Pinpoint the cell where the given text exists, returning its [x, y] midpoint coordinate. 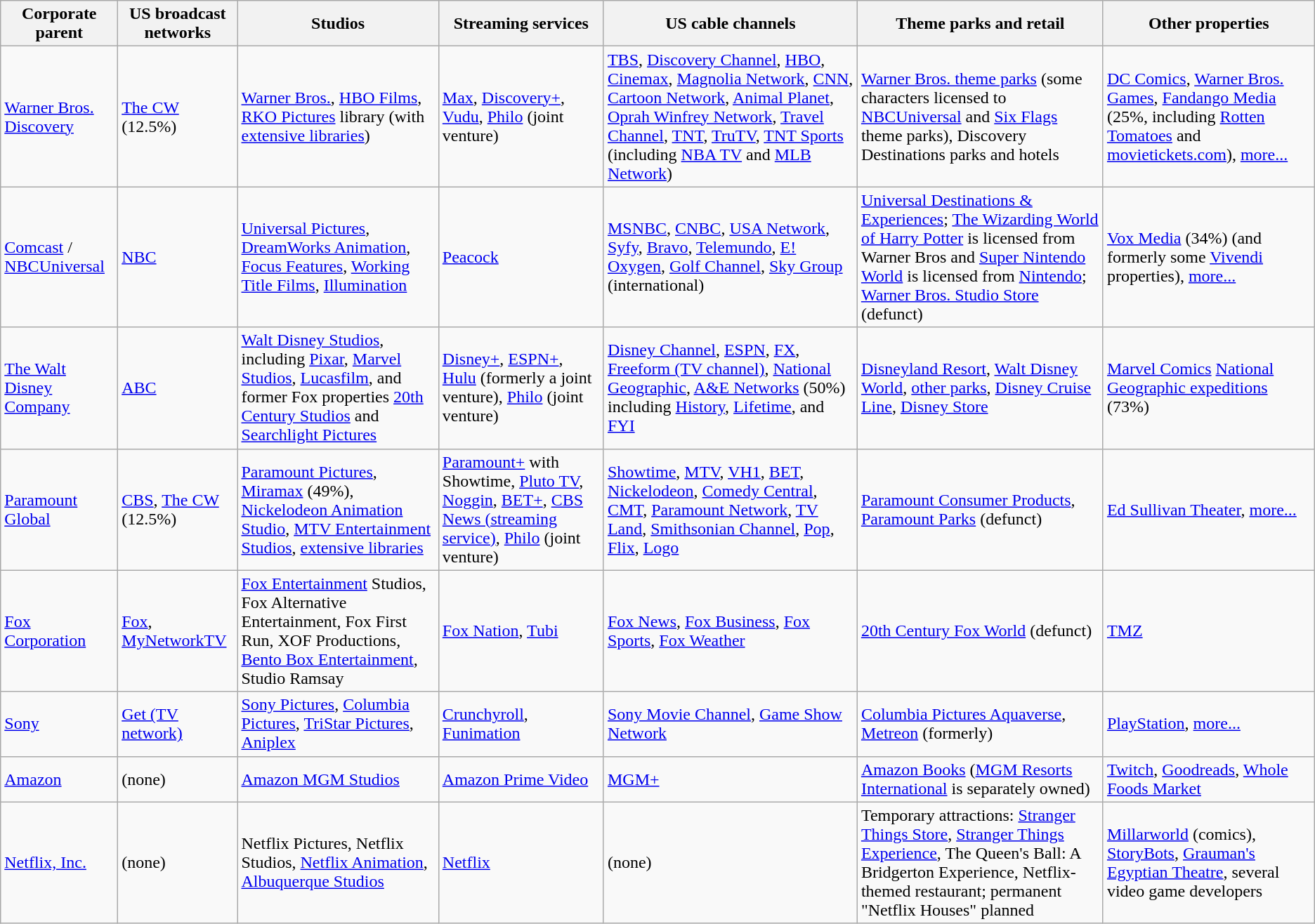
Disneyland Resort, Walt Disney World, other parks, Disney Cruise Line, Disney Store [980, 388]
Ed Sullivan Theater, more... [1208, 510]
Millarworld (comics), StoryBots, Grauman's Egyptian Theatre, several video game developers [1208, 862]
Fox Nation, Tubi [521, 631]
MSNBC, CNBC, USA Network, Syfy, Bravo, Telemundo, E! Oxygen, Golf Channel, Sky Group (international) [731, 257]
Showtime, MTV, VH1, BET, Nickelodeon, Comedy Central, CMT, Paramount Network, TV Land, Smithsonian Channel, Pop, Flix, Logo [731, 510]
Warner Bros. theme parks (some characters licensed to NBCUniversal and Six Flags theme parks), Discovery Destinations parks and hotels [980, 117]
Sony Movie Channel, Game Show Network [731, 724]
Other properties [1208, 24]
Paramount Pictures, Miramax (49%), Nickelodeon Animation Studio, MTV Entertainment Studios, extensive libraries [338, 510]
Amazon Books (MGM Resorts International is separately owned) [980, 779]
Paramount+ with Showtime, Pluto TV, Noggin, BET+, CBS News (streaming service), Philo (joint venture) [521, 510]
Studios [338, 24]
Paramount Consumer Products, Paramount Parks (defunct) [980, 510]
Warner Bros. Discovery [59, 117]
Amazon [59, 779]
Netflix [521, 862]
Walt Disney Studios, including Pixar, Marvel Studios, Lucasfilm, and former Fox properties 20th Century Studios and Searchlight Pictures [338, 388]
PlayStation, more... [1208, 724]
Peacock [521, 257]
Fox Corporation [59, 631]
MGM+ [731, 779]
Theme parks and retail [980, 24]
Corporate parent [59, 24]
The Walt Disney Company [59, 388]
Amazon Prime Video [521, 779]
Crunchyroll, Funimation [521, 724]
TMZ [1208, 631]
Twitch, Goodreads, Whole Foods Market [1208, 779]
Fox, MyNetworkTV [178, 631]
Streaming services [521, 24]
Get (TV network) [178, 724]
Disney+, ESPN+, Hulu (formerly a joint venture), Philo (joint venture) [521, 388]
CBS, The CW (12.5%) [178, 510]
Netflix Pictures, Netflix Studios, Netflix Animation, Albuquerque Studios [338, 862]
NBC [178, 257]
Vox Media (34%) (and formerly some Vivendi properties), more... [1208, 257]
Paramount Global [59, 510]
20th Century Fox World (defunct) [980, 631]
Fox News, Fox Business, Fox Sports, Fox Weather [731, 631]
Netflix, Inc. [59, 862]
Comcast / NBCUniversal [59, 257]
ABC [178, 388]
The CW (12.5%) [178, 117]
Marvel Comics National Geographic expeditions (73%) [1208, 388]
Universal Pictures, DreamWorks Animation, Focus Features, Working Title Films, Illumination [338, 257]
Max, Discovery+, Vudu, Philo (joint venture) [521, 117]
Sony Pictures, Columbia Pictures, TriStar Pictures, Aniplex [338, 724]
DC Comics, Warner Bros. Games, Fandango Media (25%, including Rotten Tomatoes and movietickets.com), more... [1208, 117]
Amazon MGM Studios [338, 779]
US cable channels [731, 24]
Disney Channel, ESPN, FX, Freeform (TV channel), National Geographic, A&E Networks (50%) including History, Lifetime, and FYI [731, 388]
Warner Bros., HBO Films, RKO Pictures library (with extensive libraries) [338, 117]
Sony [59, 724]
Columbia Pictures Aquaverse, Metreon (formerly) [980, 724]
Fox Entertainment Studios, Fox Alternative Entertainment, Fox First Run, XOF Productions, Bento Box Entertainment, Studio Ramsay [338, 631]
US broadcast networks [178, 24]
